Capture the cell that displays the provided text and extract its (x, y) central coordinate. 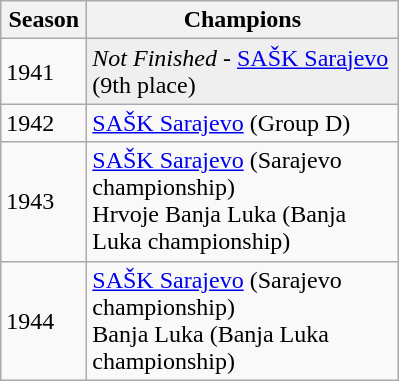
1941 (44, 72)
SAŠK Sarajevo (Sarajevo championship) Banja Luka (Banja Luka championship) (242, 320)
1944 (44, 320)
1943 (44, 202)
Champions (242, 20)
Not Finished - SAŠK Sarajevo (9th place) (242, 72)
1942 (44, 123)
SAŠK Sarajevo (Sarajevo championship) Hrvoje Banja Luka (Banja Luka championship) (242, 202)
SAŠK Sarajevo (Group D) (242, 123)
Season (44, 20)
